Identify which cell holds the provided text, then report its (X, Y) central coordinate. 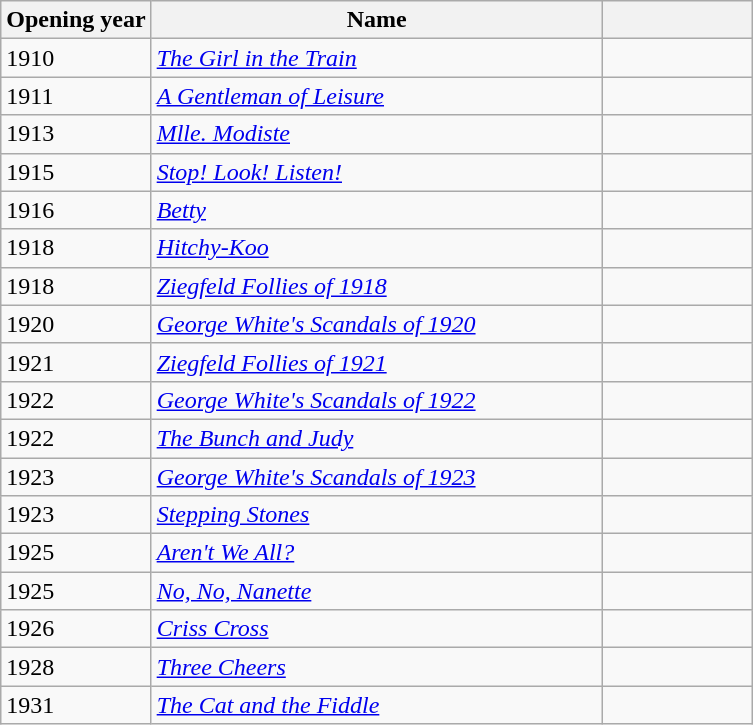
The Bunch and Judy (376, 438)
1915 (76, 172)
Betty (376, 210)
1911 (76, 96)
A Gentleman of Leisure (376, 96)
1921 (76, 362)
Hitchy-Koo (376, 248)
Mlle. Modiste (376, 134)
The Girl in the Train (376, 58)
George White's Scandals of 1922 (376, 400)
Opening year (76, 20)
1926 (76, 629)
No, No, Nanette (376, 591)
Aren't We All? (376, 553)
Criss Cross (376, 629)
1910 (76, 58)
Name (376, 20)
Ziegfeld Follies of 1918 (376, 286)
Three Cheers (376, 667)
Stop! Look! Listen! (376, 172)
1920 (76, 324)
Ziegfeld Follies of 1921 (376, 362)
1916 (76, 210)
1931 (76, 705)
1913 (76, 134)
The Cat and the Fiddle (376, 705)
1928 (76, 667)
George White's Scandals of 1923 (376, 477)
Stepping Stones (376, 515)
George White's Scandals of 1920 (376, 324)
